Return the [X, Y] coordinate for the center point of the cell that contains the specified text.  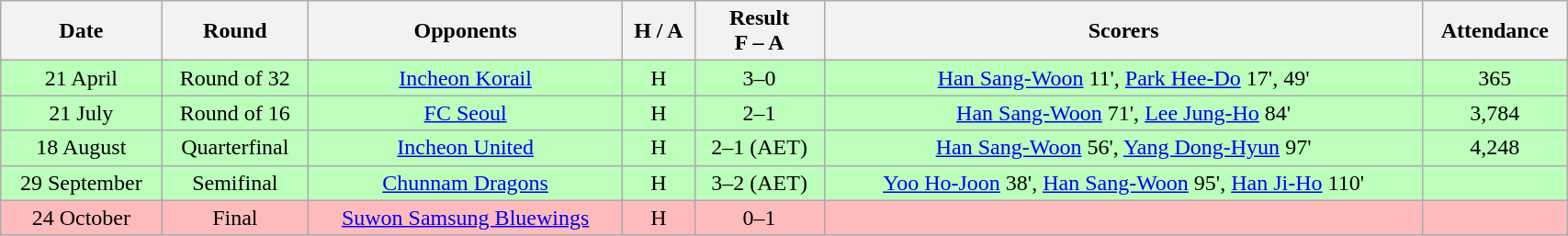
ResultF – A [759, 31]
2–1 [759, 113]
18 August [81, 148]
Opponents [466, 31]
3–0 [759, 78]
Round of 32 [235, 78]
Semifinal [235, 183]
H / A [660, 31]
Scorers [1123, 31]
Round of 16 [235, 113]
Yoo Ho-Joon 38', Han Sang-Woon 95', Han Ji-Ho 110' [1123, 183]
Han Sang-Woon 56', Yang Dong-Hyun 97' [1123, 148]
2–1 (AET) [759, 148]
24 October [81, 218]
Chunnam Dragons [466, 183]
21 April [81, 78]
3,784 [1495, 113]
Final [235, 218]
Han Sang-Woon 71', Lee Jung-Ho 84' [1123, 113]
Attendance [1495, 31]
3–2 (AET) [759, 183]
365 [1495, 78]
Suwon Samsung Bluewings [466, 218]
FC Seoul [466, 113]
Han Sang-Woon 11', Park Hee-Do 17', 49' [1123, 78]
Quarterfinal [235, 148]
Incheon United [466, 148]
0–1 [759, 218]
Round [235, 31]
4,248 [1495, 148]
Incheon Korail [466, 78]
29 September [81, 183]
21 July [81, 113]
Date [81, 31]
